Return the (x, y) coordinate for the center point of the cell that contains the specified text.  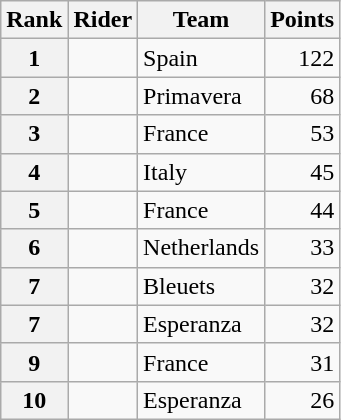
Rider (103, 20)
1 (34, 58)
53 (302, 134)
9 (34, 362)
Spain (202, 58)
2 (34, 96)
Netherlands (202, 248)
122 (302, 58)
3 (34, 134)
Team (202, 20)
Points (302, 20)
4 (34, 172)
33 (302, 248)
6 (34, 248)
5 (34, 210)
Italy (202, 172)
Primavera (202, 96)
44 (302, 210)
Bleuets (202, 286)
68 (302, 96)
31 (302, 362)
45 (302, 172)
26 (302, 400)
Rank (34, 20)
10 (34, 400)
